Find where the given text appears and provide that cell's center as (x, y) coordinate. 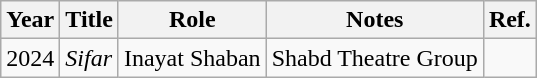
Role (192, 20)
Year (30, 20)
Ref. (510, 20)
Inayat Shaban (192, 58)
Notes (374, 20)
Title (90, 20)
Shabd Theatre Group (374, 58)
Sifar (90, 58)
2024 (30, 58)
